Identify which cell holds the provided text, then report its (x, y) central coordinate. 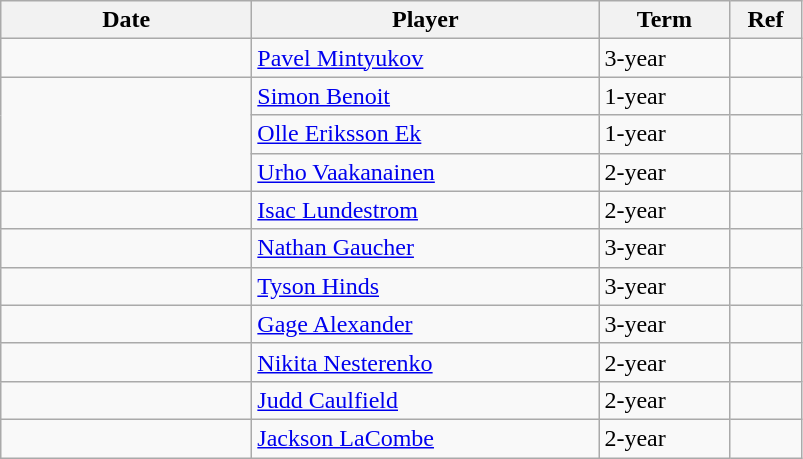
Jackson LaCombe (426, 438)
Date (126, 20)
Isac Lundestrom (426, 210)
Tyson Hinds (426, 286)
Nikita Nesterenko (426, 362)
Urho Vaakanainen (426, 172)
Gage Alexander (426, 324)
Nathan Gaucher (426, 248)
Ref (766, 20)
Pavel Mintyukov (426, 58)
Olle Eriksson Ek (426, 134)
Player (426, 20)
Term (664, 20)
Judd Caulfield (426, 400)
Simon Benoit (426, 96)
